Identify which cell holds the provided text, then report its [X, Y] central coordinate. 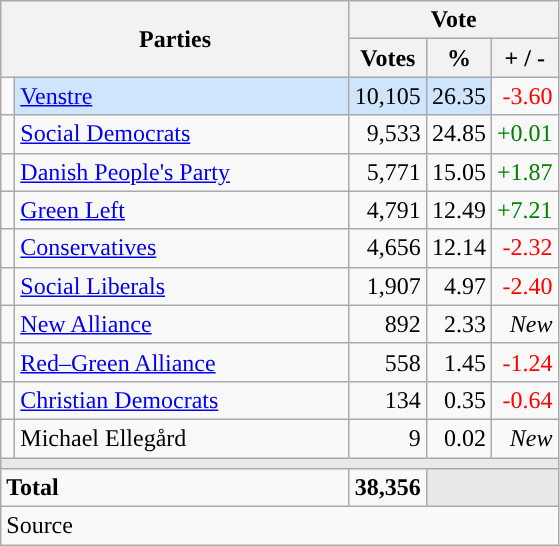
-1.24 [524, 362]
12.14 [458, 248]
% [458, 58]
+0.01 [524, 134]
Vote [454, 20]
4,791 [388, 210]
-0.64 [524, 400]
New Alliance [182, 324]
Venstre [182, 96]
-2.40 [524, 286]
+7.21 [524, 210]
134 [388, 400]
10,105 [388, 96]
2.33 [458, 324]
Source [280, 526]
Social Democrats [182, 134]
4,656 [388, 248]
-3.60 [524, 96]
9 [388, 438]
Total [176, 488]
Red–Green Alliance [182, 362]
0.35 [458, 400]
0.02 [458, 438]
4.97 [458, 286]
+ / - [524, 58]
Danish People's Party [182, 172]
24.85 [458, 134]
12.49 [458, 210]
+1.87 [524, 172]
Christian Democrats [182, 400]
Social Liberals [182, 286]
558 [388, 362]
1,907 [388, 286]
Conservatives [182, 248]
Green Left [182, 210]
15.05 [458, 172]
Votes [388, 58]
Parties [176, 39]
1.45 [458, 362]
-2.32 [524, 248]
9,533 [388, 134]
38,356 [388, 488]
Michael Ellegård [182, 438]
26.35 [458, 96]
5,771 [388, 172]
892 [388, 324]
